Extract the (X, Y) coordinate from the center of the cell holding the provided text.  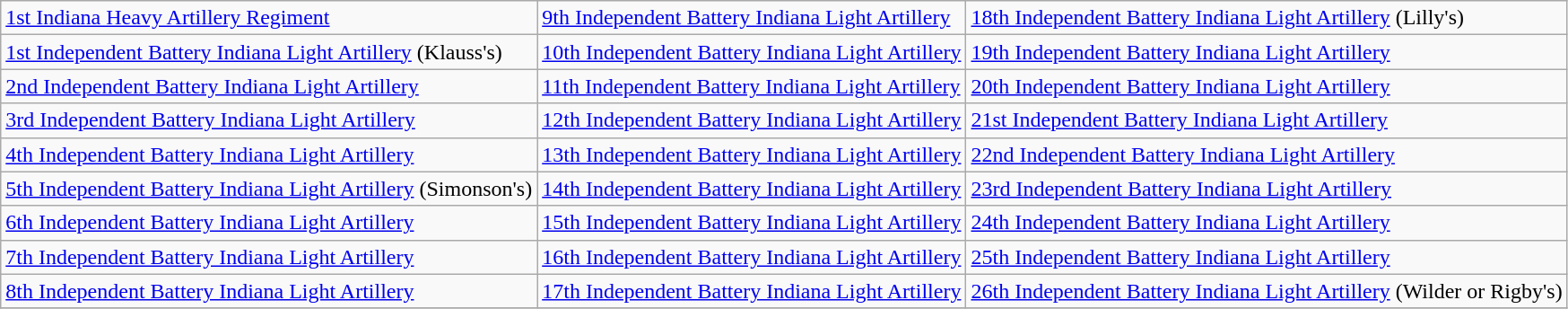
14th Independent Battery Indiana Light Artillery (752, 189)
6th Independent Battery Indiana Light Artillery (269, 223)
11th Independent Battery Indiana Light Artillery (752, 86)
5th Independent Battery Indiana Light Artillery (Simonson's) (269, 189)
23rd Independent Battery Indiana Light Artillery (1267, 189)
8th Independent Battery Indiana Light Artillery (269, 291)
25th Independent Battery Indiana Light Artillery (1267, 257)
20th Independent Battery Indiana Light Artillery (1267, 86)
7th Independent Battery Indiana Light Artillery (269, 257)
4th Independent Battery Indiana Light Artillery (269, 154)
18th Independent Battery Indiana Light Artillery (Lilly's) (1267, 18)
26th Independent Battery Indiana Light Artillery (Wilder or Rigby's) (1267, 291)
12th Independent Battery Indiana Light Artillery (752, 120)
17th Independent Battery Indiana Light Artillery (752, 291)
3rd Independent Battery Indiana Light Artillery (269, 120)
24th Independent Battery Indiana Light Artillery (1267, 223)
19th Independent Battery Indiana Light Artillery (1267, 52)
10th Independent Battery Indiana Light Artillery (752, 52)
21st Independent Battery Indiana Light Artillery (1267, 120)
9th Independent Battery Indiana Light Artillery (752, 18)
13th Independent Battery Indiana Light Artillery (752, 154)
1st Independent Battery Indiana Light Artillery (Klauss's) (269, 52)
1st Indiana Heavy Artillery Regiment (269, 18)
2nd Independent Battery Indiana Light Artillery (269, 86)
16th Independent Battery Indiana Light Artillery (752, 257)
15th Independent Battery Indiana Light Artillery (752, 223)
22nd Independent Battery Indiana Light Artillery (1267, 154)
